From the cell containing the given text, extract its center point as (X, Y) coordinate. 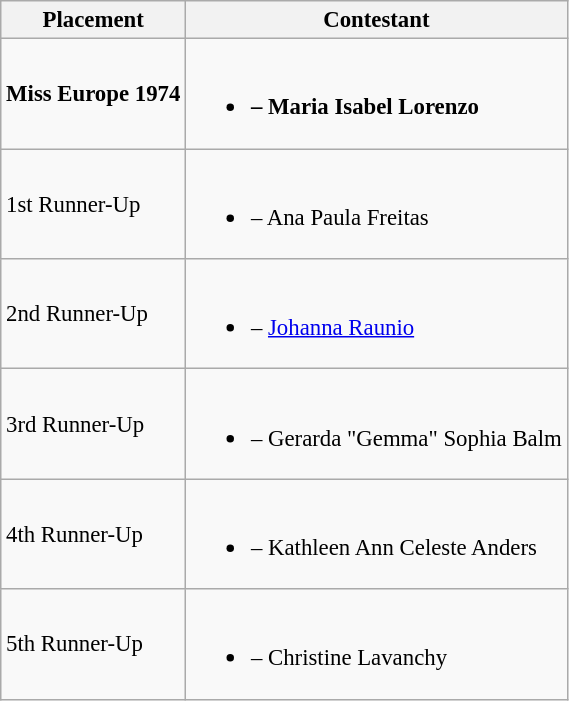
Contestant (376, 20)
– Ana Paula Freitas (376, 204)
4th Runner-Up (94, 534)
– Gerarda "Gemma" Sophia Balm (376, 424)
– Kathleen Ann Celeste Anders (376, 534)
1st Runner-Up (94, 204)
– Maria Isabel Lorenzo (376, 94)
– Christine Lavanchy (376, 644)
Placement (94, 20)
3rd Runner-Up (94, 424)
Miss Europe 1974 (94, 94)
5th Runner-Up (94, 644)
2nd Runner-Up (94, 314)
– Johanna Raunio (376, 314)
